From the cell containing the given text, extract its center point as [X, Y] coordinate. 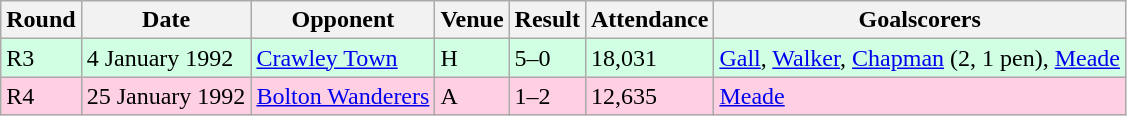
A [472, 96]
12,635 [649, 96]
1–2 [547, 96]
Venue [472, 20]
Meade [920, 96]
Result [547, 20]
R3 [41, 58]
Opponent [343, 20]
Round [41, 20]
18,031 [649, 58]
Gall, Walker, Chapman (2, 1 pen), Meade [920, 58]
Date [166, 20]
4 January 1992 [166, 58]
Crawley Town [343, 58]
H [472, 58]
Goalscorers [920, 20]
5–0 [547, 58]
Bolton Wanderers [343, 96]
Attendance [649, 20]
25 January 1992 [166, 96]
R4 [41, 96]
